Determine the [x, y] coordinate at the center of the cell enclosing the given text.  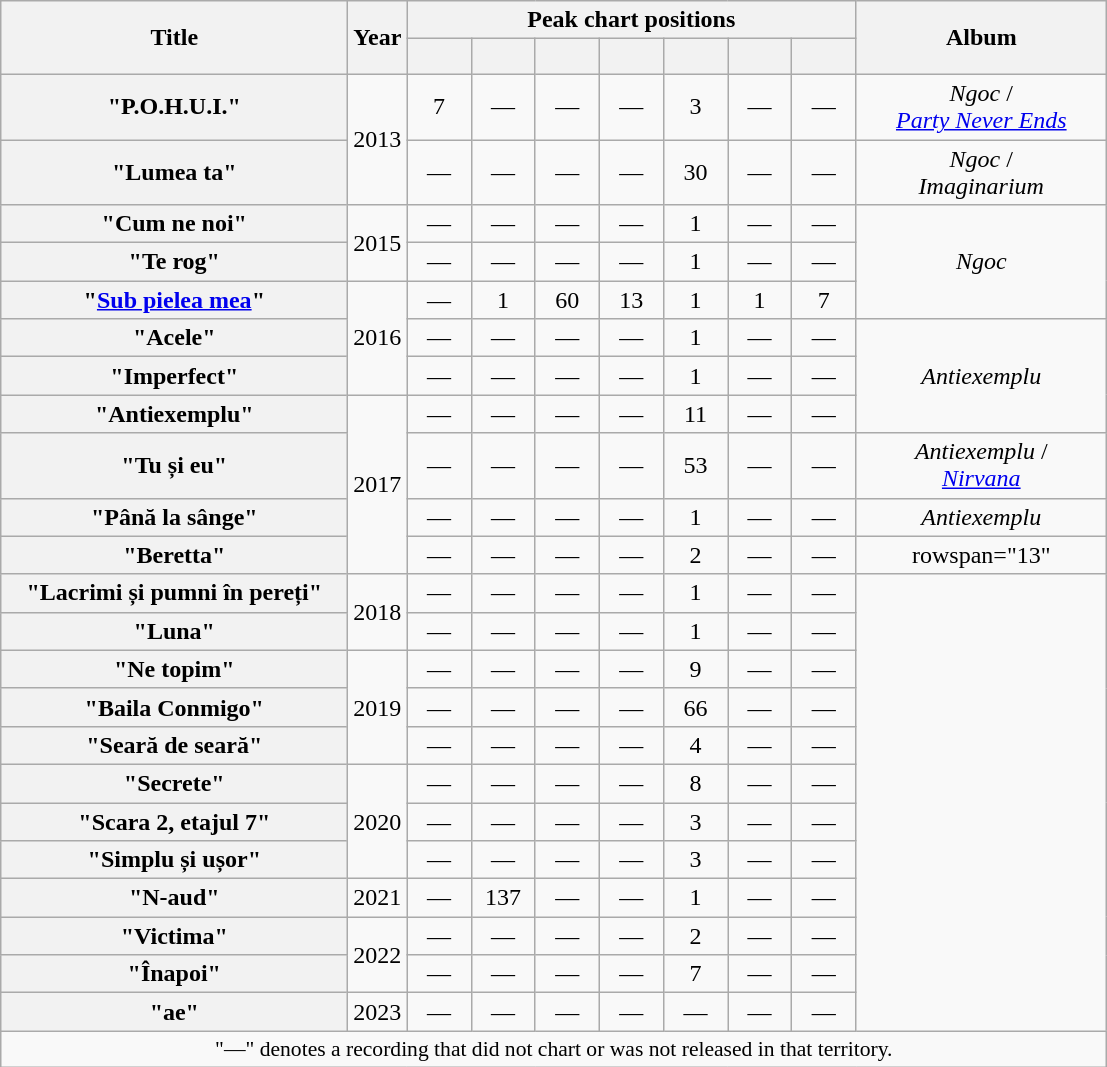
"Acele" [174, 338]
rowspan="13" [982, 555]
2018 [378, 612]
Ngoc /Imaginarium [982, 172]
"Beretta" [174, 555]
"Baila Conmigo" [174, 707]
"Simplu și ușor" [174, 860]
66 [695, 707]
4 [695, 745]
2016 [378, 338]
2015 [378, 243]
"Scara 2, etajul 7" [174, 821]
2022 [378, 955]
"—" denotes a recording that did not chart or was not released in that territory. [554, 1049]
"Te rog" [174, 262]
137 [503, 898]
11 [695, 414]
"Antiexemplu" [174, 414]
30 [695, 172]
"ae" [174, 1012]
"Lumea ta" [174, 172]
Peak chart positions [632, 20]
2023 [378, 1012]
Year [378, 38]
"Lacrimi și pumni în pereți" [174, 593]
"Înapoi" [174, 974]
Antiexemplu /Nirvana [982, 466]
Album [982, 38]
"Tu și eu" [174, 466]
53 [695, 466]
"P.O.H.U.I." [174, 106]
2013 [378, 139]
13 [631, 300]
"N-aud" [174, 898]
Ngoc [982, 262]
2021 [378, 898]
"Imperfect" [174, 376]
Ngoc /Party Never Ends [982, 106]
"Ne topim" [174, 669]
"Seară de seară" [174, 745]
"Sub pielea mea" [174, 300]
2020 [378, 821]
"Cum ne noi" [174, 224]
8 [695, 783]
"Victima" [174, 936]
9 [695, 669]
2017 [378, 484]
2019 [378, 707]
"Până la sânge" [174, 517]
Title [174, 38]
60 [567, 300]
"Luna" [174, 631]
"Secrete" [174, 783]
